Output the [x, y] coordinate of the center of the cell containing the given text.  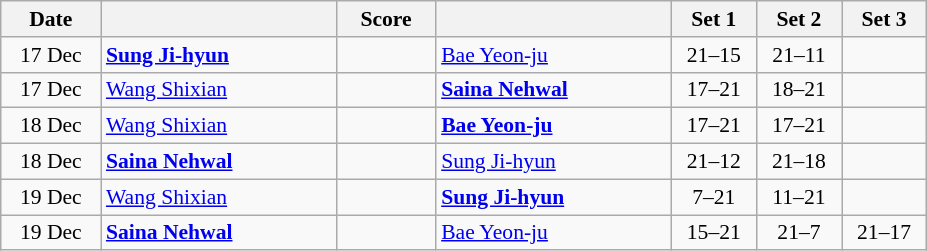
21–12 [714, 162]
Score [386, 19]
21–18 [798, 162]
21–15 [714, 55]
15–21 [714, 233]
Set 2 [798, 19]
21–17 [884, 233]
21–11 [798, 55]
Set 3 [884, 19]
Set 1 [714, 19]
11–21 [798, 197]
21–7 [798, 233]
Date [51, 19]
18–21 [798, 90]
7–21 [714, 197]
